Output the [X, Y] coordinate of the center of the cell containing the given text.  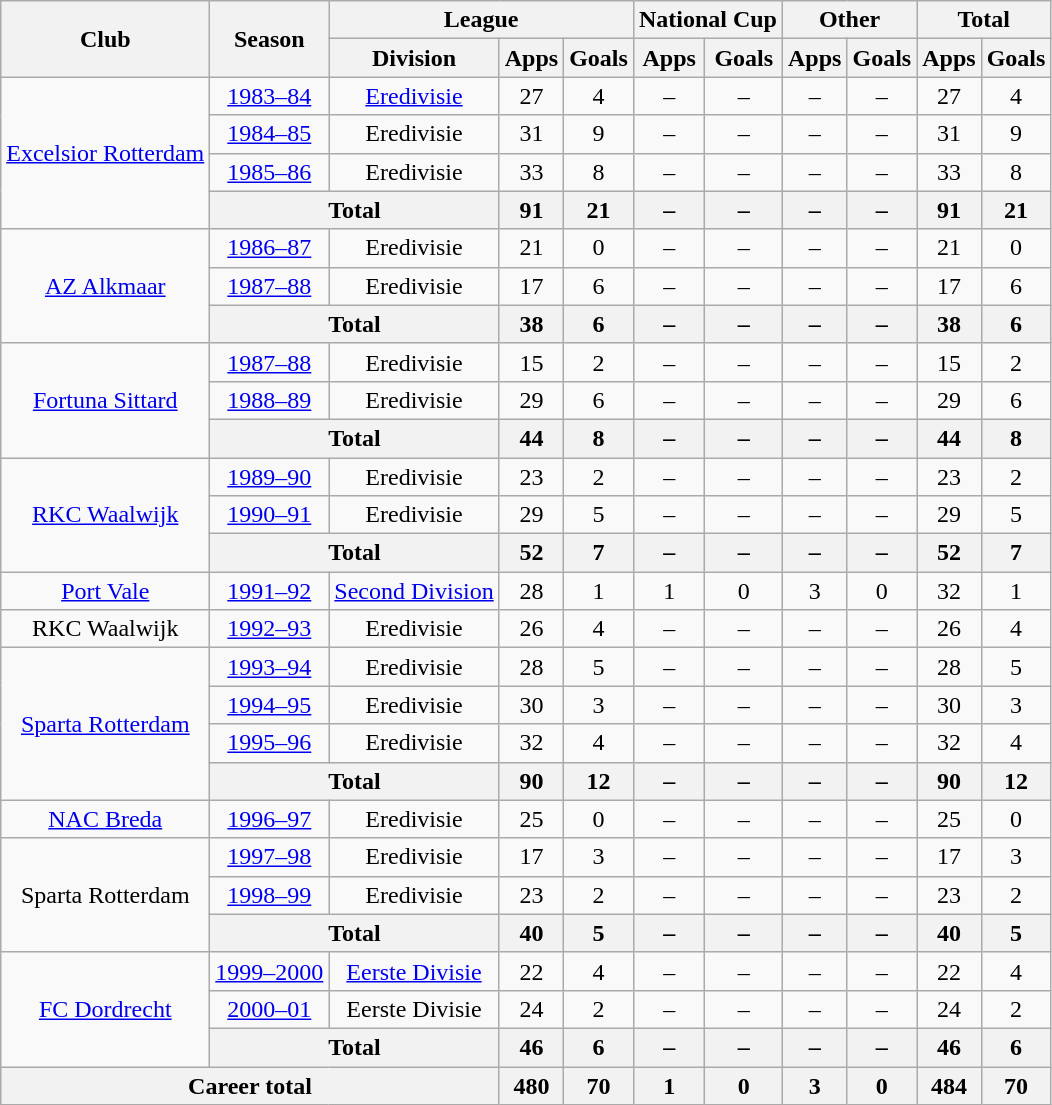
1983–84 [270, 96]
1985–86 [270, 172]
Other [850, 20]
480 [531, 1085]
1998–99 [270, 895]
Fortuna Sittard [106, 400]
1984–85 [270, 134]
1988–89 [270, 400]
484 [949, 1085]
1996–97 [270, 819]
Division [414, 58]
Port Vale [106, 591]
1991–92 [270, 591]
Career total [250, 1085]
1997–98 [270, 857]
1999–2000 [270, 971]
1986–87 [270, 248]
NAC Breda [106, 819]
Second Division [414, 591]
2000–01 [270, 1009]
1994–95 [270, 705]
Club [106, 39]
Excelsior Rotterdam [106, 153]
1992–93 [270, 629]
1993–94 [270, 667]
League [482, 20]
National Cup [708, 20]
FC Dordrecht [106, 1009]
AZ Alkmaar [106, 286]
1990–91 [270, 515]
1995–96 [270, 743]
Season [270, 39]
1989–90 [270, 477]
